Detect which cell encompasses the target text, then output its [x, y] center coordinate. 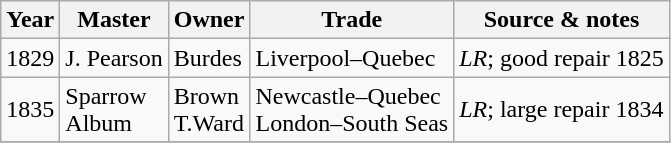
LR; good repair 1825 [562, 58]
Burdes [209, 58]
Trade [352, 20]
1829 [30, 58]
BrownT.Ward [209, 110]
Liverpool–Quebec [352, 58]
1835 [30, 110]
LR; large repair 1834 [562, 110]
Year [30, 20]
Owner [209, 20]
SparrowAlbum [114, 110]
J. Pearson [114, 58]
Master [114, 20]
Source & notes [562, 20]
Newcastle–QuebecLondon–South Seas [352, 110]
